Capture the cell that displays the provided text and extract its [X, Y] central coordinate. 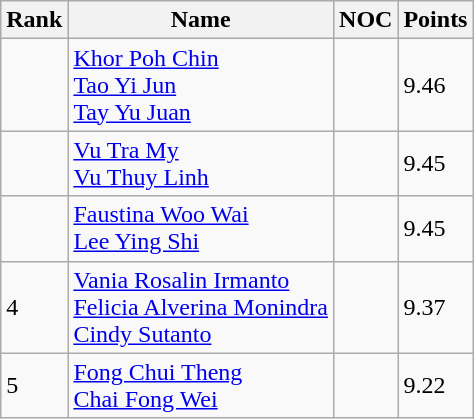
5 [34, 386]
9.46 [436, 85]
Points [436, 20]
9.22 [436, 386]
Vu Tra My Vu Thuy Linh [201, 164]
Name [201, 20]
NOC [366, 20]
4 [34, 307]
9.37 [436, 307]
Vania Rosalin Irmanto Felicia Alverina Monindra Cindy Sutanto [201, 307]
Fong Chui Theng Chai Fong Wei [201, 386]
Khor Poh Chin Tao Yi Jun Tay Yu Juan [201, 85]
Rank [34, 20]
Faustina Woo Wai Lee Ying Shi [201, 228]
